Pinpoint the cell where the given text exists, returning its (X, Y) midpoint coordinate. 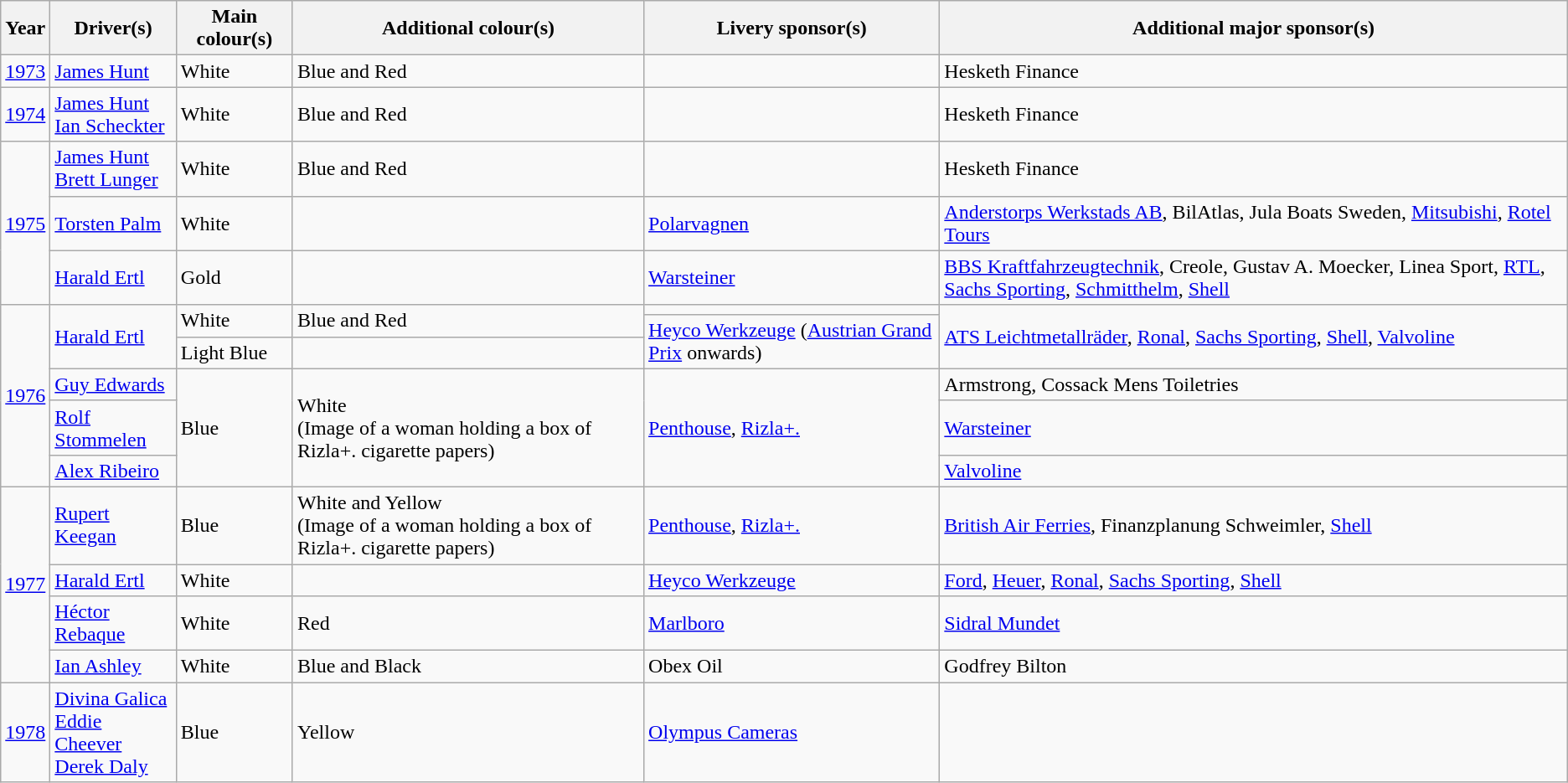
Guy Edwards (113, 384)
Light Blue (235, 353)
BBS Kraftfahrzeugtechnik, Creole, Gustav A. Moecker, Linea Sport, RTL, Sachs Sporting, Schmitthelm, Shell (1253, 278)
Rolf Stommelen (113, 427)
James HuntIan Scheckter (113, 114)
Sidral Mundet (1253, 623)
1978 (25, 732)
White(Image of a woman holding a box of Rizla+. cigarette papers) (467, 427)
Additional major sponsor(s) (1253, 28)
Obex Oil (792, 667)
Livery sponsor(s) (792, 28)
Heyco Werkzeuge (792, 580)
James HuntBrett Lunger (113, 169)
Main colour(s) (235, 28)
Gold (235, 278)
1973 (25, 71)
Heyco Werkzeuge (Austrian Grand Prix onwards) (792, 342)
Polarvagnen (792, 223)
1975 (25, 223)
Anderstorps Werkstads AB, BilAtlas, Jula Boats Sweden, Mitsubishi, Rotel Tours (1253, 223)
1977 (25, 585)
Godfrey Bilton (1253, 667)
Alex Ribeiro (113, 471)
Driver(s) (113, 28)
1974 (25, 114)
Rupert Keegan (113, 525)
Héctor Rebaque (113, 623)
Ford, Heuer, Ronal, Sachs Sporting, Shell (1253, 580)
Armstrong, Cossack Mens Toiletries (1253, 384)
James Hunt (113, 71)
Year (25, 28)
Additional colour(s) (467, 28)
1976 (25, 395)
Ian Ashley (113, 667)
British Air Ferries, Finanzplanung Schweimler, Shell (1253, 525)
Torsten Palm (113, 223)
White and Yellow(Image of a woman holding a box of Rizla+. cigarette papers) (467, 525)
Blue and Black (467, 667)
Valvoline (1253, 471)
Yellow (467, 732)
Marlboro (792, 623)
Red (467, 623)
ATS Leichtmetallräder, Ronal, Sachs Sporting, Shell, Valvoline (1253, 337)
Divina GalicaEddie CheeverDerek Daly (113, 732)
Olympus Cameras (792, 732)
